Output the (X, Y) coordinate of the center of the cell containing the given text.  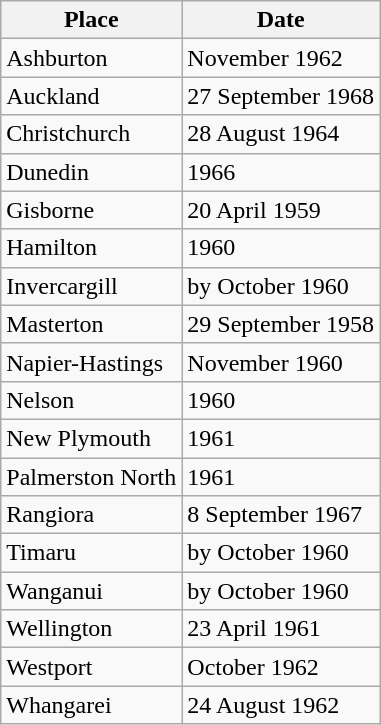
Nelson (92, 400)
Timaru (92, 553)
October 1962 (281, 667)
Christchurch (92, 134)
8 September 1967 (281, 515)
28 August 1964 (281, 134)
November 1962 (281, 58)
Westport (92, 667)
20 April 1959 (281, 210)
Invercargill (92, 286)
1966 (281, 172)
Ashburton (92, 58)
Dunedin (92, 172)
24 August 1962 (281, 705)
New Plymouth (92, 438)
29 September 1958 (281, 324)
Wanganui (92, 591)
Rangiora (92, 515)
Gisborne (92, 210)
Hamilton (92, 248)
23 April 1961 (281, 629)
Date (281, 20)
November 1960 (281, 362)
Auckland (92, 96)
Place (92, 20)
Whangarei (92, 705)
Masterton (92, 324)
Napier-Hastings (92, 362)
Wellington (92, 629)
Palmerston North (92, 477)
27 September 1968 (281, 96)
